From the cell containing the given text, extract its center point as [X, Y] coordinate. 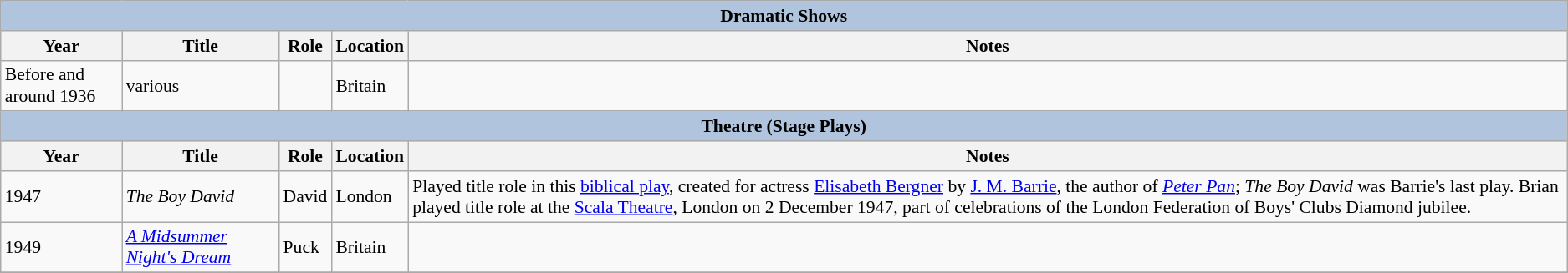
1949 [62, 247]
Puck [306, 247]
Dramatic Shows [784, 16]
Before and around 1936 [62, 85]
1947 [62, 197]
A Midsummer Night's Dream [201, 247]
David [306, 197]
The Boy David [201, 197]
London [370, 197]
Theatre (Stage Plays) [784, 127]
various [201, 85]
